Extract the (x, y) coordinate from the center of the cell holding the provided text.  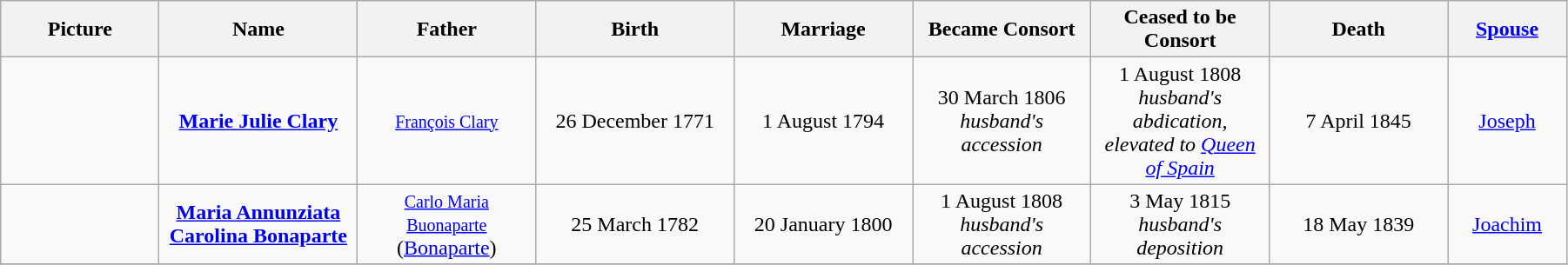
26 December 1771 (635, 121)
Maria Annunziata Carolina Bonaparte (258, 224)
3 May 1815husband's deposition (1180, 224)
Marriage (823, 30)
Name (258, 30)
Birth (635, 30)
François Clary (447, 121)
Death (1359, 30)
30 March 1806husband's accession (1002, 121)
1 August 1794 (823, 121)
25 March 1782 (635, 224)
Picture (80, 30)
1 August 1808husband's accession (1002, 224)
Ceased to be Consort (1180, 30)
Became Consort (1002, 30)
Father (447, 30)
1 August 1808husband's abdication, elevated to Queen of Spain (1180, 121)
20 January 1800 (823, 224)
Joseph (1507, 121)
18 May 1839 (1359, 224)
7 April 1845 (1359, 121)
Marie Julie Clary (258, 121)
Carlo Maria Buonaparte(Bonaparte) (447, 224)
Spouse (1507, 30)
Joachim (1507, 224)
